Find where the given text appears and provide that cell's center as (X, Y) coordinate. 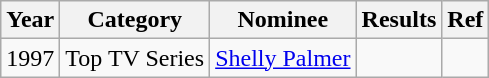
Top TV Series (135, 58)
Category (135, 20)
Year (30, 20)
Nominee (283, 20)
1997 (30, 58)
Shelly Palmer (283, 58)
Ref (466, 20)
Results (399, 20)
